Pinpoint the cell where the given text exists, returning its [X, Y] midpoint coordinate. 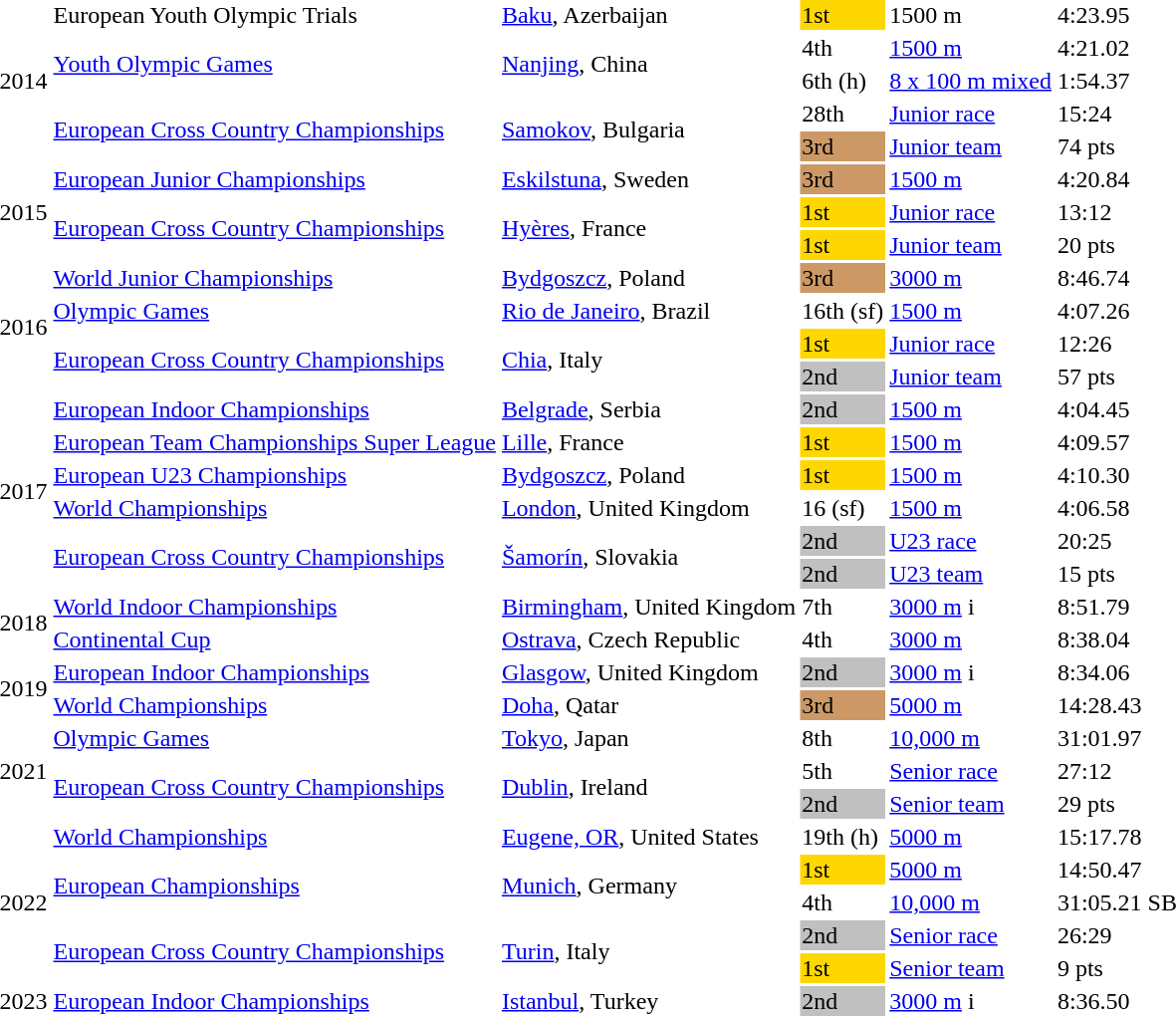
Lille, France [648, 442]
Dublin, Ireland [648, 787]
16 (sf) [842, 508]
World Junior Championships [275, 278]
8 x 100 m mixed [971, 81]
Doha, Qatar [648, 705]
European Championships [275, 887]
Turin, Italy [648, 952]
U23 race [971, 541]
Ostrava, Czech Republic [648, 639]
European Junior Championships [275, 179]
Šamorín, Slovakia [648, 558]
European Team Championships Super League [275, 442]
Belgrade, Serbia [648, 409]
Samokov, Bulgaria [648, 129]
Nanjing, China [648, 64]
Rio de Janeiro, Brazil [648, 311]
Munich, Germany [648, 887]
Chia, Italy [648, 361]
Birmingham, United Kingdom [648, 607]
28th [842, 114]
6th (h) [842, 81]
World Indoor Championships [275, 607]
5th [842, 771]
European U23 Championships [275, 475]
European Youth Olympic Trials [275, 15]
Continental Cup [275, 639]
Eskilstuna, Sweden [648, 179]
Youth Olympic Games [275, 64]
Glasgow, United Kingdom [648, 672]
19th (h) [842, 837]
Hyères, France [648, 229]
8th [842, 738]
U23 team [971, 574]
7th [842, 607]
Eugene, OR, United States [648, 837]
Baku, Azerbaijan [648, 15]
Istanbul, Turkey [648, 1001]
Tokyo, Japan [648, 738]
London, United Kingdom [648, 508]
16th (sf) [842, 311]
